Provide the [x, y] coordinate of the cell's center where the given text is located.  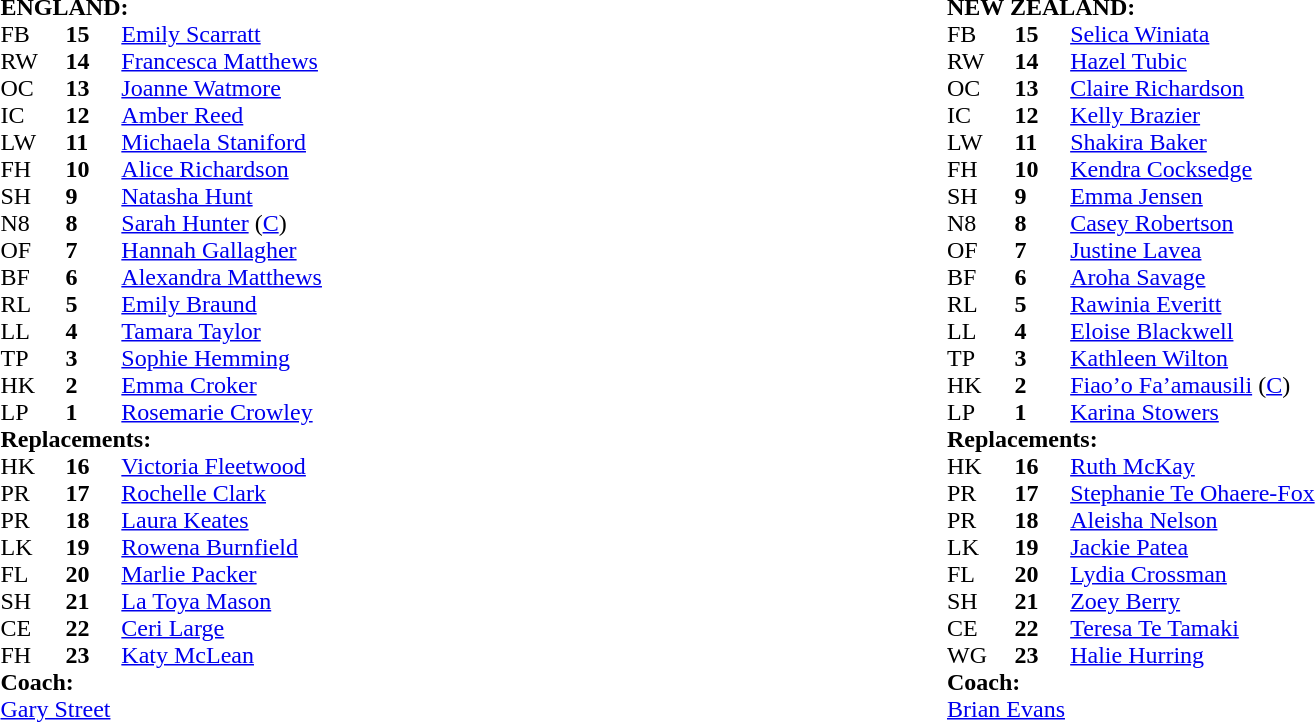
Sarah Hunter (C) [326, 224]
La Toya Mason [326, 602]
Emily Scarratt [326, 34]
Rowena Burnfield [326, 548]
Ceri Large [326, 628]
Coach: [470, 682]
Amber Reed [326, 116]
Rochelle Clark [326, 494]
Natasha Hunt [326, 196]
Victoria Fleetwood [326, 466]
Sophie Hemming [326, 358]
Alexandra Matthews [326, 278]
Joanne Watmore [326, 88]
Laura Keates [326, 520]
Rosemarie Crowley [326, 412]
Marlie Packer [326, 574]
Emma Croker [326, 386]
Michaela Staniford [326, 142]
Emily Braund [326, 304]
WG [980, 656]
Francesca Matthews [326, 62]
Alice Richardson [326, 170]
Tamara Taylor [326, 332]
Hannah Gallagher [326, 250]
Replacements: [470, 440]
Katy McLean [326, 656]
